Scan for the cell matching the given text and deliver its (x, y) coordinate at center. 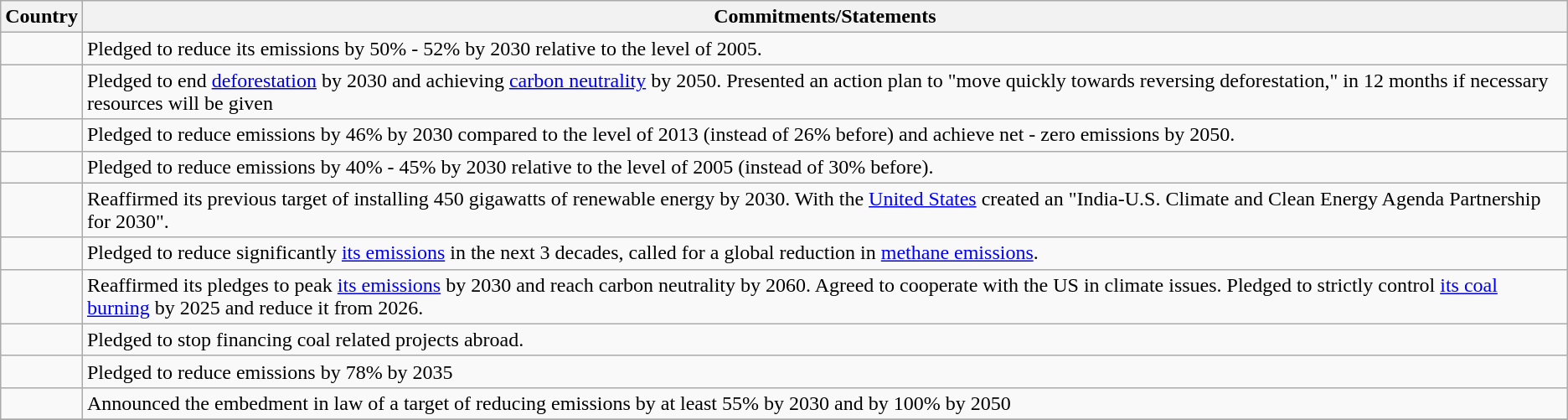
Commitments/Statements (824, 17)
Announced the embedment in law of a target of reducing emissions by at least 55% by 2030 and by 100% by 2050 (824, 403)
Pledged to reduce emissions by 46% by 2030 compared to the level of 2013 (instead of 26% before) and achieve net - zero emissions by 2050. (824, 135)
Pledged to stop financing coal related projects abroad. (824, 340)
Pledged to reduce its emissions by 50% - 52% by 2030 relative to the level of 2005. (824, 49)
Country (42, 17)
Pledged to reduce emissions by 40% - 45% by 2030 relative to the level of 2005 (instead of 30% before). (824, 167)
Pledged to reduce emissions by 78% by 2035 (824, 371)
Pledged to reduce significantly its emissions in the next 3 decades, called for a global reduction in methane emissions. (824, 253)
